Scan for the cell matching the given text and deliver its [X, Y] coordinate at center. 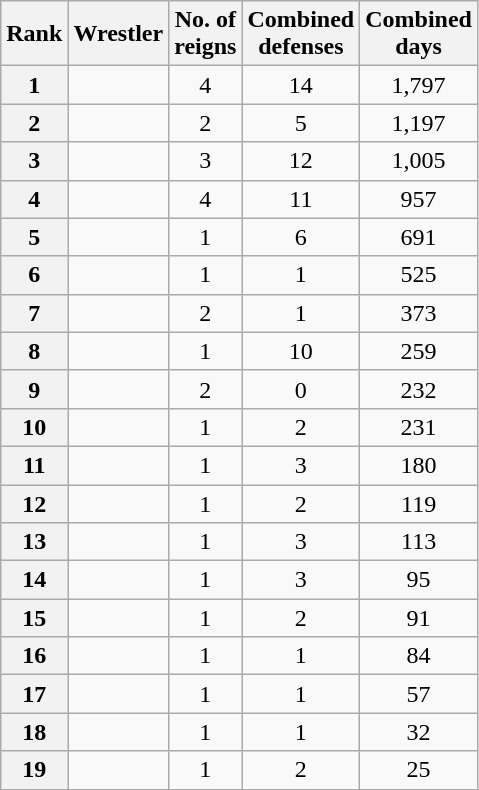
17 [34, 694]
113 [419, 542]
13 [34, 542]
91 [419, 618]
Combineddays [419, 34]
1,797 [419, 85]
8 [34, 351]
1,005 [419, 161]
259 [419, 351]
18 [34, 732]
95 [419, 580]
25 [419, 770]
525 [419, 275]
180 [419, 465]
15 [34, 618]
Combineddefenses [301, 34]
Wrestler [118, 34]
119 [419, 503]
7 [34, 313]
373 [419, 313]
232 [419, 389]
32 [419, 732]
19 [34, 770]
No. ofreigns [206, 34]
957 [419, 199]
691 [419, 237]
57 [419, 694]
0 [301, 389]
Rank [34, 34]
1,197 [419, 123]
9 [34, 389]
16 [34, 656]
84 [419, 656]
231 [419, 427]
